Return the [x, y] coordinate for the center point of the cell that contains the specified text.  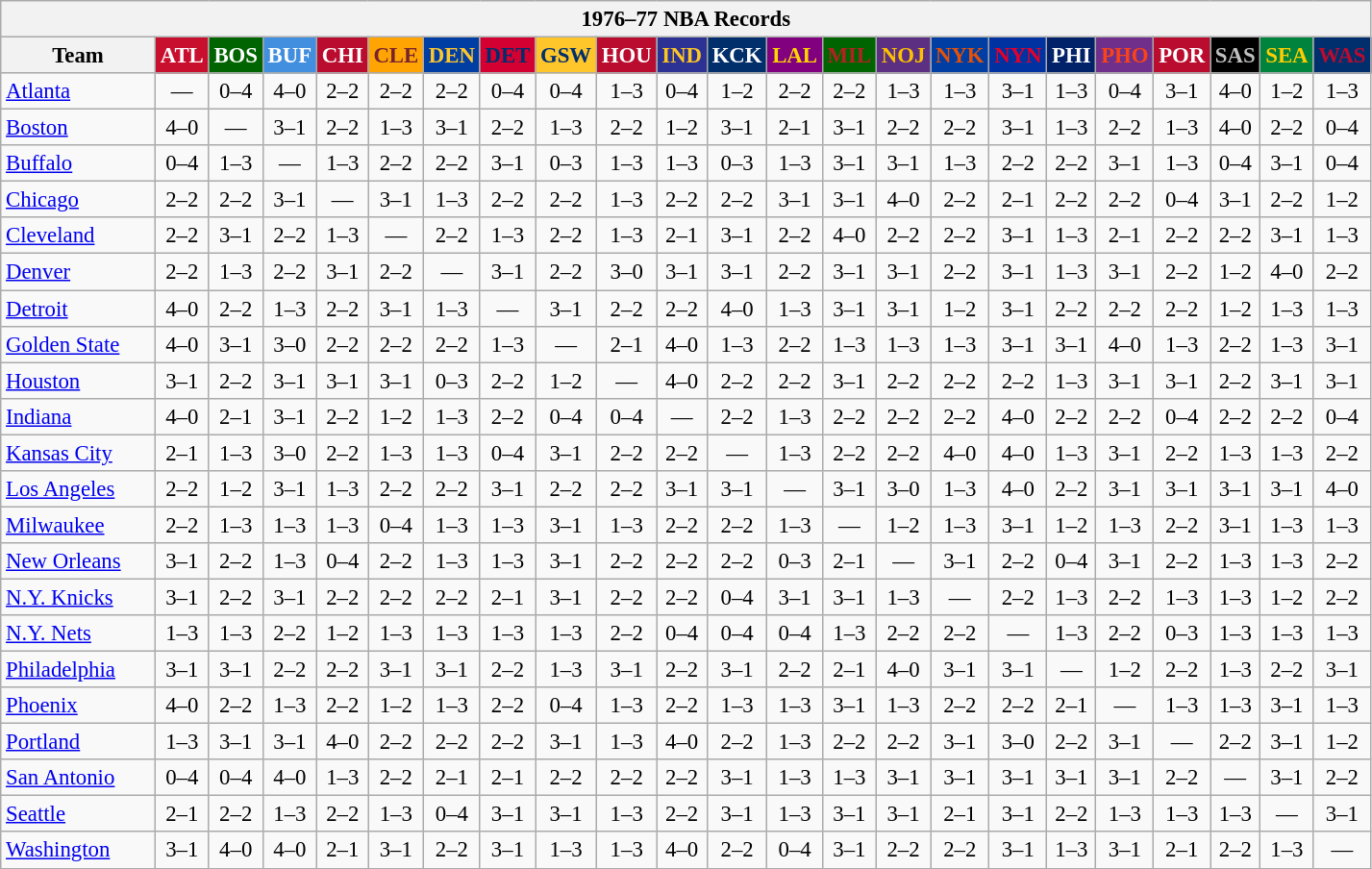
IND [682, 56]
Chicago [79, 200]
POR [1183, 56]
LAL [794, 56]
Phoenix [79, 706]
1976–77 NBA Records [686, 19]
SEA [1286, 56]
New Orleans [79, 561]
Buffalo [79, 163]
Los Angeles [79, 489]
DET [508, 56]
Kansas City [79, 453]
Milwaukee [79, 525]
Denver [79, 272]
Boston [79, 128]
WAS [1342, 56]
MIL [849, 56]
Portland [79, 742]
PHI [1071, 56]
Detroit [79, 309]
N.Y. Knicks [79, 597]
Indiana [79, 416]
Golden State [79, 344]
Philadelphia [79, 670]
DEN [452, 56]
KCK [736, 56]
BOS [236, 56]
Atlanta [79, 91]
HOU [627, 56]
CLE [396, 56]
San Antonio [79, 778]
Team [79, 56]
Houston [79, 381]
ATL [182, 56]
NYK [960, 56]
PHO [1125, 56]
SAS [1235, 56]
Washington [79, 851]
NOJ [903, 56]
N.Y. Nets [79, 633]
GSW [566, 56]
NYN [1018, 56]
Cleveland [79, 236]
CHI [342, 56]
BUF [289, 56]
Seattle [79, 814]
